Identify which cell holds the provided text, then report its (x, y) central coordinate. 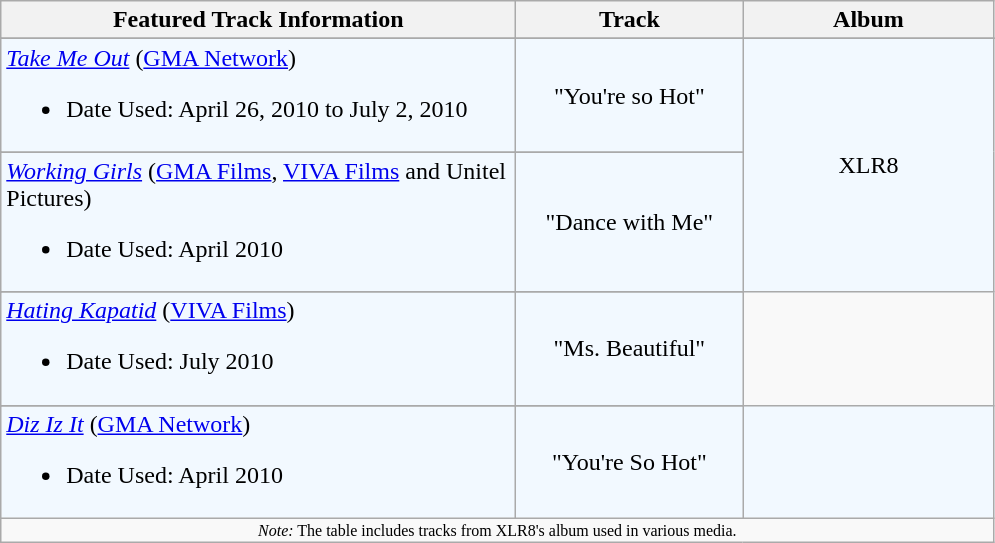
"You're So Hot" (630, 462)
"Dance with Me" (630, 222)
Album (868, 20)
Diz Iz It (GMA Network)Date Used: April 2010 (258, 462)
Track (630, 20)
XLR8 (868, 166)
"You're so Hot" (630, 96)
Take Me Out (GMA Network)Date Used: April 26, 2010 to July 2, 2010 (258, 96)
Working Girls (GMA Films, VIVA Films and Unitel Pictures)Date Used: April 2010 (258, 222)
Featured Track Information (258, 20)
Hating Kapatid (VIVA Films)Date Used: July 2010 (258, 348)
"Ms. Beautiful" (630, 348)
Note: The table includes tracks from XLR8's album used in various media. (498, 530)
